Extract the [X, Y] coordinate from the center of the cell holding the provided text.  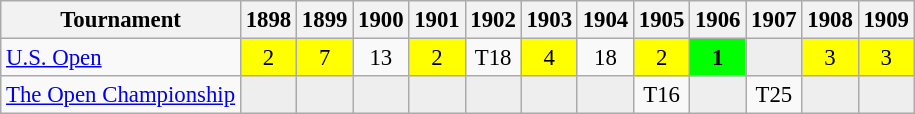
7 [325, 58]
The Open Championship [121, 95]
13 [381, 58]
1906 [718, 20]
1903 [549, 20]
1900 [381, 20]
1905 [661, 20]
1898 [268, 20]
1902 [493, 20]
1908 [830, 20]
T18 [493, 58]
Tournament [121, 20]
U.S. Open [121, 58]
1907 [774, 20]
1904 [605, 20]
T25 [774, 95]
18 [605, 58]
1 [718, 58]
4 [549, 58]
1899 [325, 20]
1901 [437, 20]
1909 [886, 20]
T16 [661, 95]
